Find where the given text appears and provide that cell's center as [X, Y] coordinate. 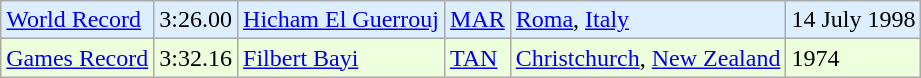
MAR [478, 20]
Hicham El Guerrouj [342, 20]
1974 [854, 58]
Christchurch, New Zealand [648, 58]
Games Record [78, 58]
3:32.16 [196, 58]
Filbert Bayi [342, 58]
Roma, Italy [648, 20]
3:26.00 [196, 20]
TAN [478, 58]
14 July 1998 [854, 20]
World Record [78, 20]
